Provide the [x, y] coordinate of the cell's center where the given text is located.  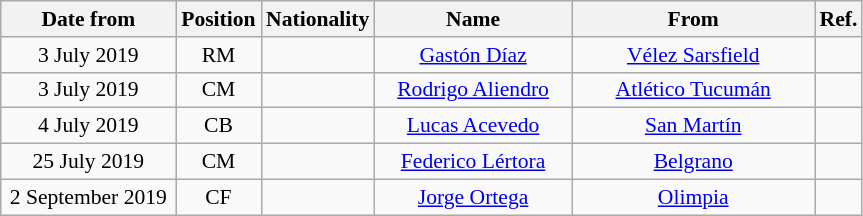
2 September 2019 [88, 197]
4 July 2019 [88, 126]
Nationality [318, 19]
RM [218, 55]
San Martín [694, 126]
Date from [88, 19]
Lucas Acevedo [473, 126]
CF [218, 197]
Vélez Sarsfield [694, 55]
Rodrigo Aliendro [473, 90]
From [694, 19]
Atlético Tucumán [694, 90]
CB [218, 126]
Ref. [839, 19]
Olimpia [694, 197]
25 July 2019 [88, 162]
Jorge Ortega [473, 197]
Gastón Díaz [473, 55]
Position [218, 19]
Belgrano [694, 162]
Name [473, 19]
Federico Lértora [473, 162]
